Provide the (X, Y) coordinate of the cell's center where the given text is located.  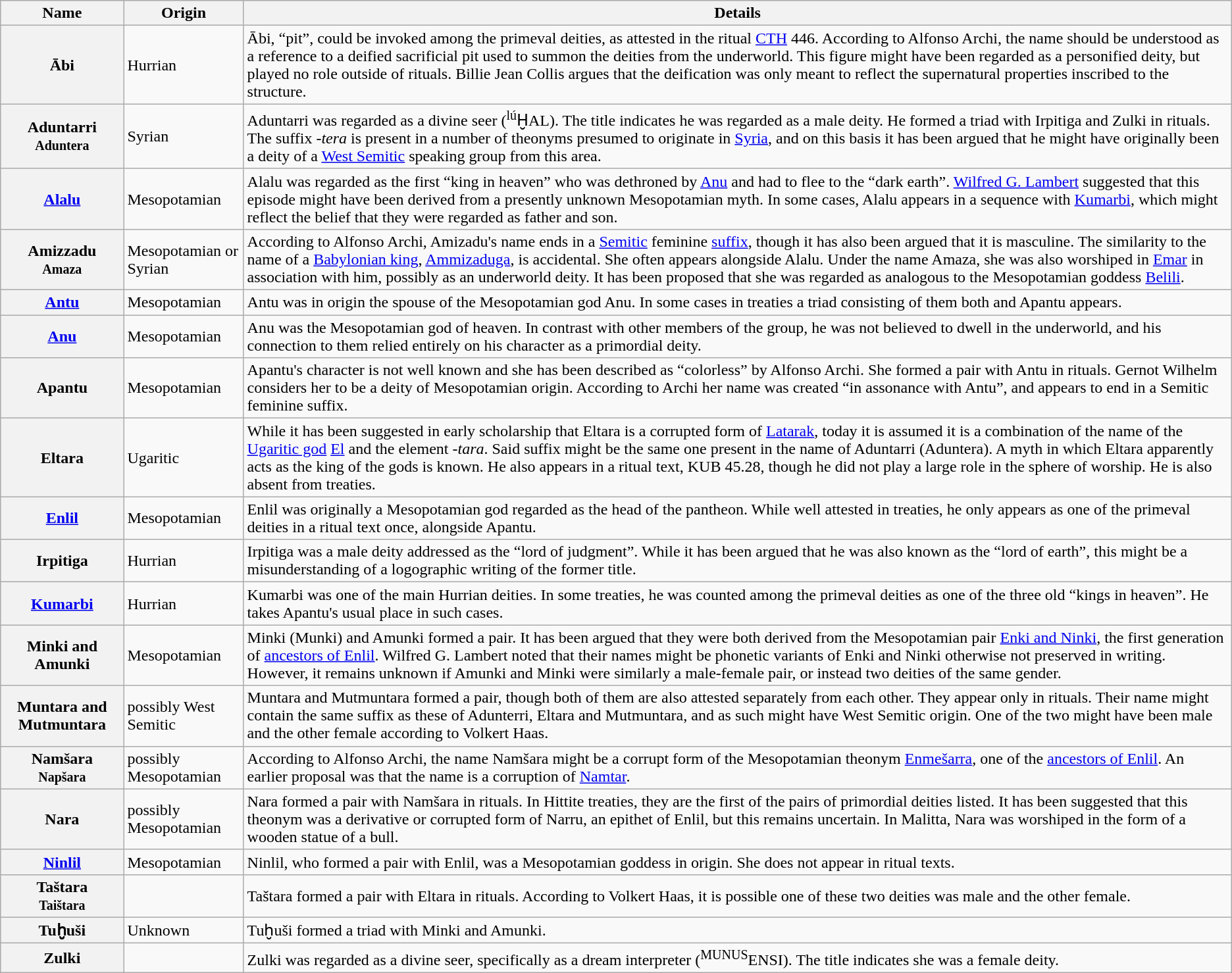
Origin (184, 13)
Tuḫuši formed a triad with Minki and Amunki. (737, 930)
Amizzadu Amaza (62, 259)
Minki and Amunki (62, 655)
Namšara Napšara (62, 767)
Zulki was regarded as a divine seer, specifically as a dream interpreter (MUNUSENSI). The title indicates she was a female deity. (737, 958)
Name (62, 13)
Details (737, 13)
Ābi (62, 64)
Alalu (62, 199)
Taštara formed a pair with Eltara in rituals. According to Volkert Haas, it is possible one of these two deities was male and the other female. (737, 896)
Kumarbi (62, 604)
Antu (62, 303)
Irpitiga (62, 561)
Taštara Taištara (62, 896)
Eltara (62, 458)
Muntara and Mutmuntara (62, 716)
Nara (62, 819)
Aduntarri Aduntera (62, 137)
Tuḫuši (62, 930)
Enlil (62, 518)
Syrian (184, 137)
Mesopotamian or Syrian (184, 259)
Zulki (62, 958)
Ninlil, who formed a pair with Enlil, was a Mesopotamian goddess in origin. She does not appear in ritual texts. (737, 862)
Antu was in origin the spouse of the Mesopotamian god Anu. In some cases in treaties a triad consisting of them both and Apantu appears. (737, 303)
possibly West Semitic (184, 716)
Anu (62, 337)
Apantu (62, 388)
Unknown (184, 930)
Ugaritic (184, 458)
Ninlil (62, 862)
